Identify which cell holds the provided text, then report its (x, y) central coordinate. 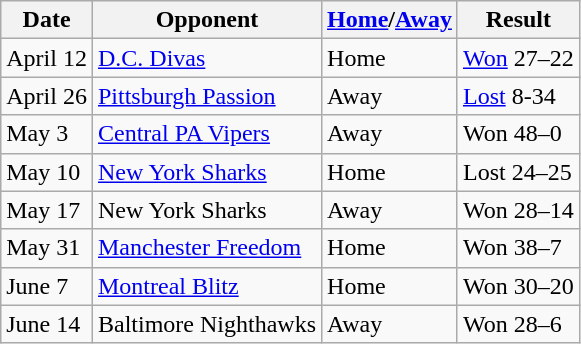
Won 38–7 (518, 248)
Opponent (206, 20)
May 3 (47, 134)
April 12 (47, 58)
Won 30–20 (518, 286)
Manchester Freedom (206, 248)
Home/Away (390, 20)
Won 27–22 (518, 58)
Central PA Vipers (206, 134)
May 31 (47, 248)
Baltimore Nighthawks (206, 324)
Won 28–14 (518, 210)
Result (518, 20)
Won 48–0 (518, 134)
Lost 8-34 (518, 96)
Montreal Blitz (206, 286)
Pittsburgh Passion (206, 96)
Won 28–6 (518, 324)
April 26 (47, 96)
Date (47, 20)
Lost 24–25 (518, 172)
June 7 (47, 286)
D.C. Divas (206, 58)
May 17 (47, 210)
June 14 (47, 324)
May 10 (47, 172)
